Detect which cell encompasses the target text, then output its (x, y) center coordinate. 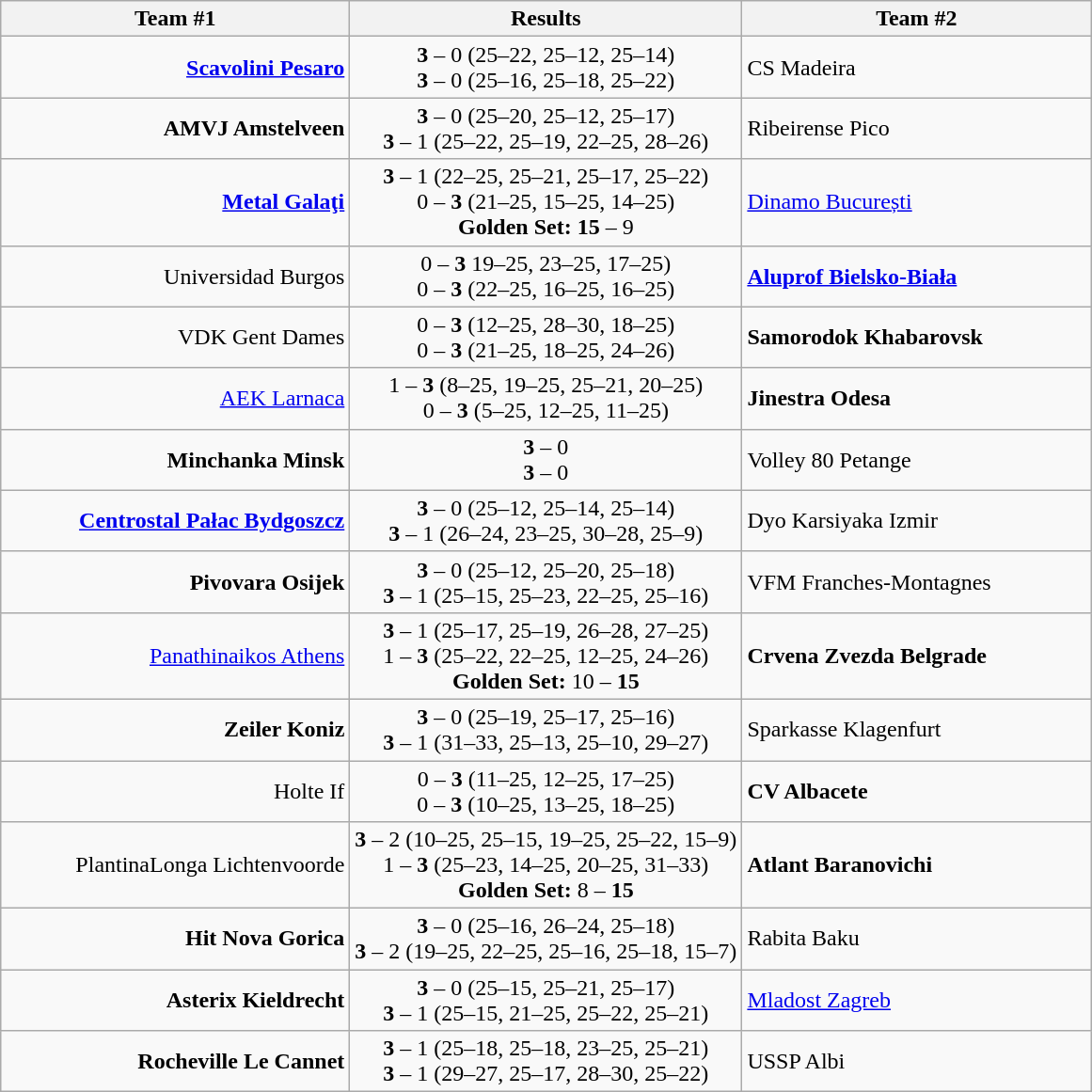
3 – 0 (25–20, 25–12, 25–17)3 – 1 (25–22, 25–19, 22–25, 28–26) (546, 128)
VFM Franches-Montagnes (916, 581)
3 – 0 (25–15, 25–21, 25–17) 3 – 1 (25–15, 21–25, 25–22, 25–21) (546, 1001)
Rocheville Le Cannet (175, 1061)
3 – 0 (25–19, 25–17, 25–16) 3 – 1 (31–33, 25–13, 25–10, 29–27) (546, 730)
AEK Larnaca (175, 399)
CV Albacete (916, 790)
Ribeirense Pico (916, 128)
3 – 0 (25–22, 25–12, 25–14) 3 – 0 (25–16, 25–18, 25–22) (546, 68)
1 – 3 (8–25, 19–25, 25–21, 20–25) 0 – 3 (5–25, 12–25, 11–25) (546, 399)
3 – 1 (22–25, 25–21, 25–17, 25–22) 0 – 3 (21–25, 15–25, 14–25)Golden Set: 15 – 9 (546, 202)
Atlant Baranovichi (916, 865)
Rabita Baku (916, 939)
Metal Galaţi (175, 202)
3 – 0 (25–12, 25–20, 25–18) 3 – 1 (25–15, 25–23, 22–25, 25–16) (546, 581)
3 – 0 (25–16, 26–24, 25–18) 3 – 2 (19–25, 22–25, 25–16, 25–18, 15–7) (546, 939)
Team #2 (916, 19)
0 – 3 (12–25, 28–30, 18–25) 0 – 3 (21–25, 18–25, 24–26) (546, 337)
CS Madeira (916, 68)
USSP Albi (916, 1061)
Pivovara Osijek (175, 581)
Results (546, 19)
Dinamo București (916, 202)
Aluprof Bielsko-Biała (916, 277)
3 – 0 (25–12, 25–14, 25–14) 3 – 1 (26–24, 23–25, 30–28, 25–9) (546, 521)
Zeiler Koniz (175, 730)
AMVJ Amstelveen (175, 128)
Panathinaikos Athens (175, 656)
VDK Gent Dames (175, 337)
Crvena Zvezda Belgrade (916, 656)
PlantinaLonga Lichtenvoorde (175, 865)
3 – 1 (25–18, 25–18, 23–25, 25–21) 3 – 1 (29–27, 25–17, 28–30, 25–22) (546, 1061)
Volley 80 Petange (916, 459)
Universidad Burgos (175, 277)
Asterix Kieldrecht (175, 1001)
Samorodok Khabarovsk (916, 337)
Holte If (175, 790)
0 – 3 19–25, 23–25, 17–25) 0 – 3 (22–25, 16–25, 16–25) (546, 277)
0 – 3 (11–25, 12–25, 17–25) 0 – 3 (10–25, 13–25, 18–25) (546, 790)
3 – 1 (25–17, 25–19, 26–28, 27–25) 1 – 3 (25–22, 22–25, 12–25, 24–26)Golden Set: 10 – 15 (546, 656)
Hit Nova Gorica (175, 939)
3 – 0 3 – 0 (546, 459)
Team #1 (175, 19)
Scavolini Pesaro (175, 68)
Centrostal Pałac Bydgoszcz (175, 521)
Jinestra Odesa (916, 399)
3 – 2 (10–25, 25–15, 19–25, 25–22, 15–9) 1 – 3 (25–23, 14–25, 20–25, 31–33)Golden Set: 8 – 15 (546, 865)
Dyo Karsiyaka Izmir (916, 521)
Mladost Zagreb (916, 1001)
Sparkasse Klagenfurt (916, 730)
Minchanka Minsk (175, 459)
